Output the [X, Y] coordinate of the center of the cell containing the given text.  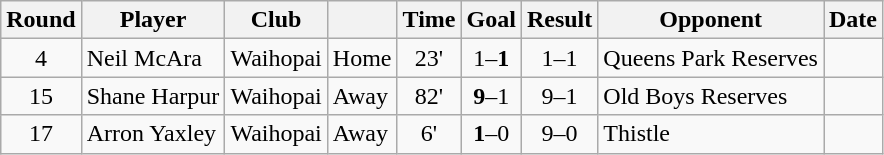
82' [429, 96]
Arron Yaxley [153, 134]
Shane Harpur [153, 96]
Date [854, 20]
Result [559, 20]
Thistle [711, 134]
4 [41, 58]
15 [41, 96]
Time [429, 20]
9–0 [559, 134]
Player [153, 20]
Neil McAra [153, 58]
1–0 [491, 134]
Queens Park Reserves [711, 58]
Club [276, 20]
Home [362, 58]
Round [41, 20]
23' [429, 58]
Old Boys Reserves [711, 96]
17 [41, 134]
Opponent [711, 20]
Goal [491, 20]
6' [429, 134]
